Scan for the cell matching the given text and deliver its (x, y) coordinate at center. 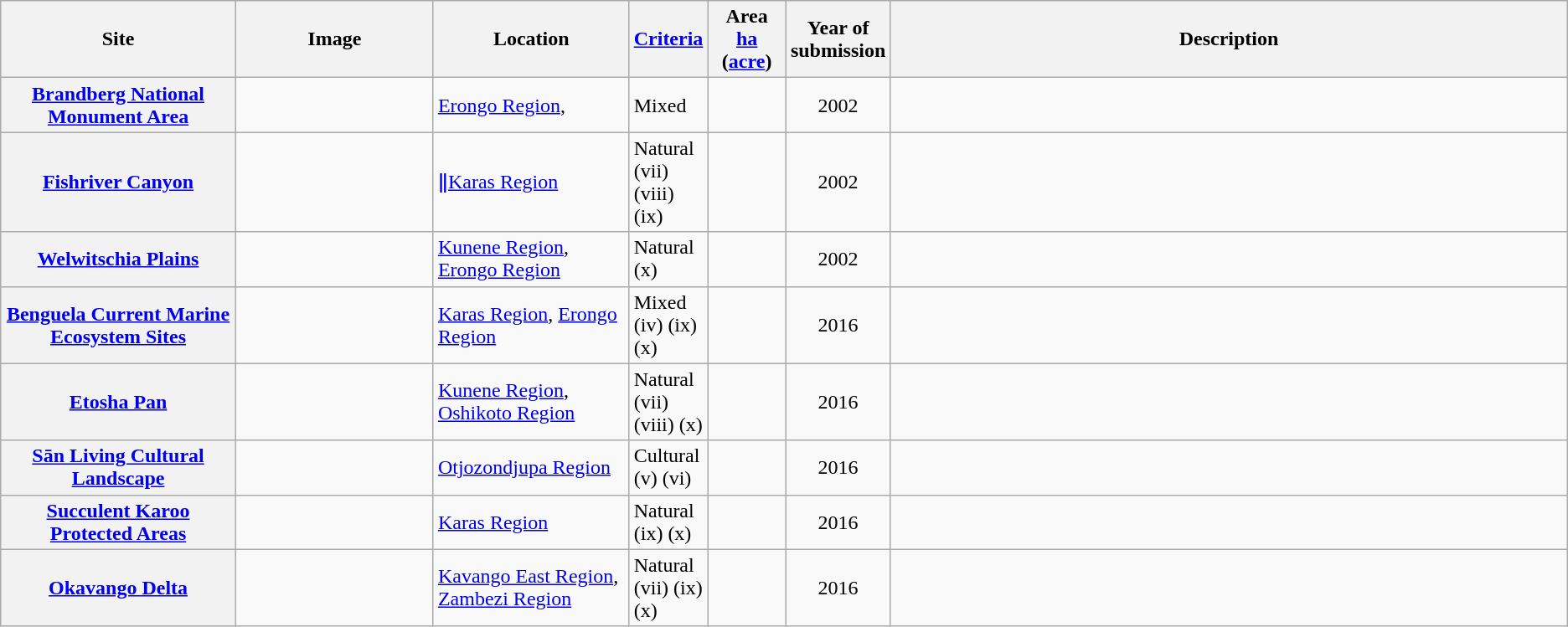
Erongo Region, (531, 105)
Description (1229, 39)
Site (119, 39)
Mixed (668, 105)
ǁKaras Region (531, 182)
Karas Region, Erongo Region (531, 325)
Succulent Karoo Protected Areas (119, 522)
Fishriver Canyon (119, 182)
Natural (vii) (ix) (x) (668, 588)
Brandberg National Monument Area (119, 105)
Natural (ix) (x) (668, 522)
Natural (x) (668, 260)
Mixed (iv) (ix) (x) (668, 325)
Benguela Current Marine Ecosystem Sites (119, 325)
Image (334, 39)
Welwitschia Plains (119, 260)
Karas Region (531, 522)
Location (531, 39)
Etosha Pan (119, 402)
Natural (vii) (viii) (x) (668, 402)
Kunene Region, Erongo Region (531, 260)
Areaha (acre) (747, 39)
Sān Living Cultural Landscape (119, 467)
Cultural (v) (vi) (668, 467)
Okavango Delta (119, 588)
Otjozondjupa Region (531, 467)
Kunene Region, Oshikoto Region (531, 402)
Kavango East Region, Zambezi Region (531, 588)
Natural (vii) (viii) (ix) (668, 182)
Year of submission (838, 39)
Criteria (668, 39)
